Search for the cell housing the specified text and yield its (x, y) center coordinate. 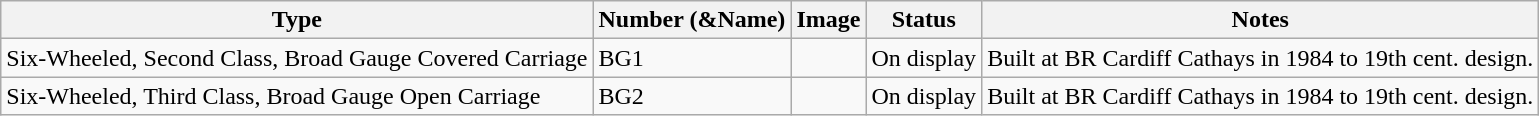
Status (924, 20)
BG2 (692, 96)
Notes (1260, 20)
Type (297, 20)
BG1 (692, 58)
Six-Wheeled, Third Class, Broad Gauge Open Carriage (297, 96)
Image (828, 20)
Six-Wheeled, Second Class, Broad Gauge Covered Carriage (297, 58)
Number (&Name) (692, 20)
